From the cell containing the given text, extract its center point as (x, y) coordinate. 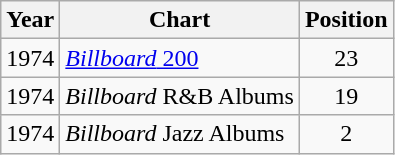
Billboard 200 (180, 58)
Chart (180, 20)
19 (346, 96)
Position (346, 20)
Billboard Jazz Albums (180, 134)
2 (346, 134)
Year (30, 20)
Billboard R&B Albums (180, 96)
23 (346, 58)
